Pinpoint the cell where the given text exists, returning its (X, Y) midpoint coordinate. 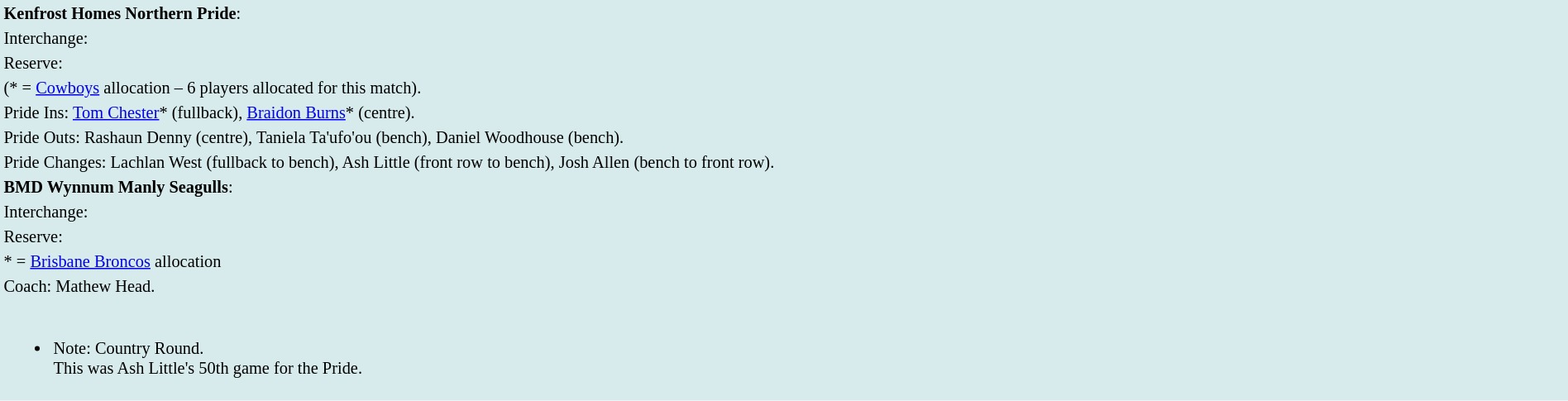
* = Brisbane Broncos allocation (784, 261)
(* = Cowboys allocation – 6 players allocated for this match). (784, 88)
Pride Outs: Rashaun Denny (centre), Taniela Ta'ufo'ou (bench), Daniel Woodhouse (bench). (784, 137)
Note: Country Round.This was Ash Little's 50th game for the Pride. (784, 348)
Pride Changes: Lachlan West (fullback to bench), Ash Little (front row to bench), Josh Allen (bench to front row). (784, 162)
Kenfrost Homes Northern Pride: (784, 13)
Pride Ins: Tom Chester* (fullback), Braidon Burns* (centre). (784, 112)
BMD Wynnum Manly Seagulls: (784, 187)
Coach: Mathew Head. (784, 286)
